Determine the (x, y) coordinate at the center of the cell enclosing the given text.  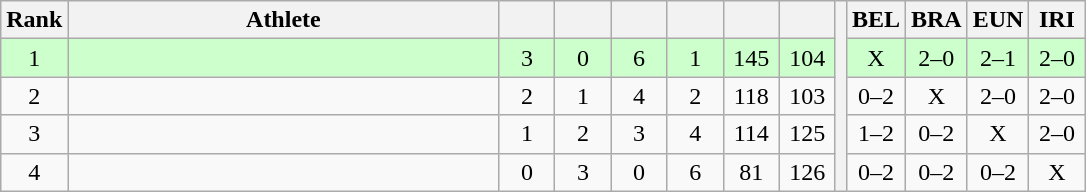
Rank (34, 20)
2–1 (998, 58)
104 (807, 58)
Athlete (284, 20)
103 (807, 96)
125 (807, 134)
BRA (936, 20)
114 (751, 134)
1–2 (876, 134)
BEL (876, 20)
81 (751, 172)
EUN (998, 20)
145 (751, 58)
118 (751, 96)
126 (807, 172)
IRI (1057, 20)
